Return [x, y] of the center of cell containing provided text 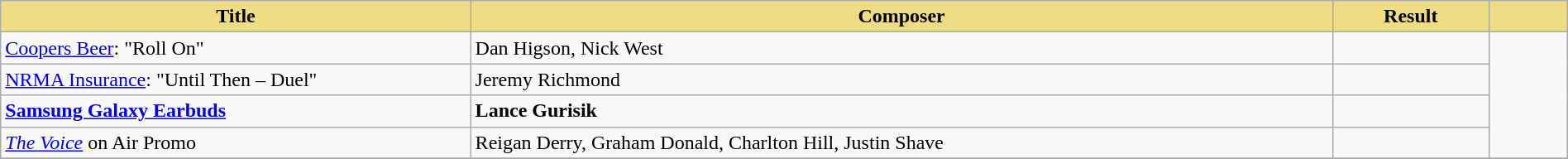
The Voice on Air Promo [236, 142]
NRMA Insurance: "Until Then – Duel" [236, 79]
Composer [901, 17]
Jeremy Richmond [901, 79]
Reigan Derry, Graham Donald, Charlton Hill, Justin Shave [901, 142]
Samsung Galaxy Earbuds [236, 111]
Dan Higson, Nick West [901, 48]
Coopers Beer: "Roll On" [236, 48]
Lance Gurisik [901, 111]
Result [1411, 17]
Title [236, 17]
